Return the [X, Y] coordinate for the center point of the cell that contains the specified text.  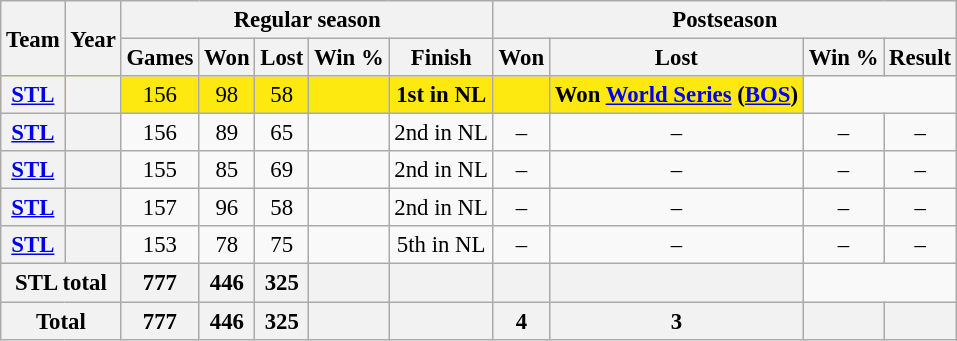
69 [282, 170]
155 [160, 170]
3 [676, 321]
5th in NL [441, 245]
157 [160, 208]
Regular season [307, 20]
89 [227, 133]
65 [282, 133]
Finish [441, 58]
Result [920, 58]
78 [227, 245]
75 [282, 245]
96 [227, 208]
Games [160, 58]
4 [521, 321]
85 [227, 170]
Year [93, 38]
Postseason [724, 20]
Team [33, 38]
Total [61, 321]
STL total [61, 283]
153 [160, 245]
98 [227, 95]
Won World Series (BOS) [676, 95]
1st in NL [441, 95]
